From the cell containing the given text, extract its center point as (x, y) coordinate. 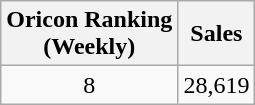
28,619 (216, 85)
Sales (216, 34)
8 (90, 85)
Oricon Ranking(Weekly) (90, 34)
